Identify which cell holds the provided text, then report its (x, y) central coordinate. 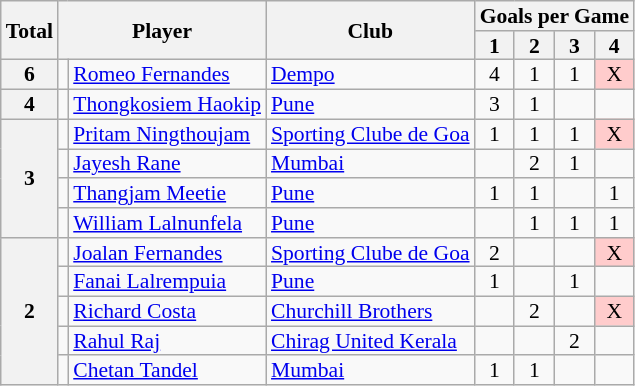
Dempo (370, 75)
Chirag United Kerala (370, 341)
Rahul Raj (167, 341)
Total (30, 30)
Goals per Game (555, 16)
6 (30, 75)
Club (370, 30)
Pritam Ningthoujam (167, 134)
William Lalnunfela (167, 223)
Churchill Brothers (370, 312)
Thongkosiem Haokip (167, 105)
Richard Costa (167, 312)
Thangjam Meetie (167, 193)
Joalan Fernandes (167, 253)
Player (162, 30)
Jayesh Rane (167, 164)
Romeo Fernandes (167, 75)
Fanai Lalrempuia (167, 282)
Chetan Tandel (167, 371)
